Pinpoint the cell where the given text exists, returning its [x, y] midpoint coordinate. 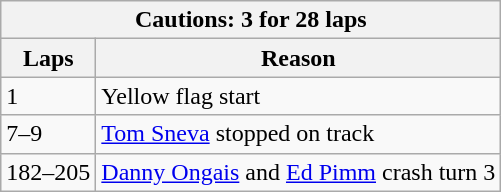
Yellow flag start [298, 96]
7–9 [48, 134]
Reason [298, 58]
Laps [48, 58]
Tom Sneva stopped on track [298, 134]
Danny Ongais and Ed Pimm crash turn 3 [298, 172]
Cautions: 3 for 28 laps [251, 20]
182–205 [48, 172]
1 [48, 96]
